Scan for the cell matching the given text and deliver its (X, Y) coordinate at center. 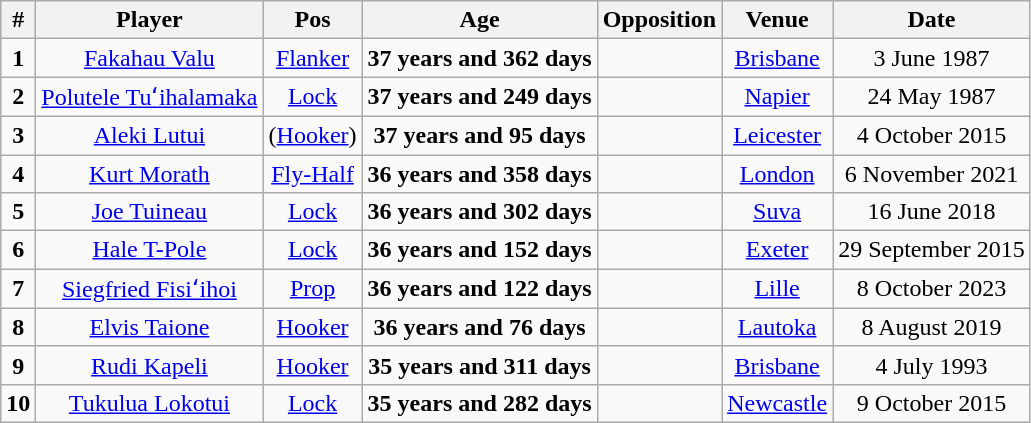
Prop (312, 289)
Lille (778, 289)
5 (18, 212)
Leicester (778, 135)
16 June 2018 (932, 212)
3 June 1987 (932, 58)
24 May 1987 (932, 97)
37 years and 95 days (480, 135)
London (778, 173)
36 years and 358 days (480, 173)
35 years and 282 days (480, 403)
7 (18, 289)
Aleki Lutui (150, 135)
8 (18, 327)
Lautoka (778, 327)
Player (150, 20)
Fly-Half (312, 173)
(Hooker) (312, 135)
Hale T-Pole (150, 250)
1 (18, 58)
8 August 2019 (932, 327)
Flanker (312, 58)
4 (18, 173)
9 (18, 365)
4 July 1993 (932, 365)
37 years and 249 days (480, 97)
Polutele Tuʻihalamaka (150, 97)
Joe Tuineau (150, 212)
Date (932, 20)
Tukulua Lokotui (150, 403)
4 October 2015 (932, 135)
29 September 2015 (932, 250)
36 years and 76 days (480, 327)
Age (480, 20)
9 October 2015 (932, 403)
36 years and 302 days (480, 212)
# (18, 20)
2 (18, 97)
35 years and 311 days (480, 365)
Pos (312, 20)
Exeter (778, 250)
8 October 2023 (932, 289)
36 years and 152 days (480, 250)
Fakahau Valu (150, 58)
3 (18, 135)
Rudi Kapeli (150, 365)
6 (18, 250)
Newcastle (778, 403)
Suva (778, 212)
10 (18, 403)
Opposition (659, 20)
36 years and 122 days (480, 289)
Elvis Taione (150, 327)
Venue (778, 20)
Napier (778, 97)
6 November 2021 (932, 173)
37 years and 362 days (480, 58)
Kurt Morath (150, 173)
Siegfried Fisiʻihoi (150, 289)
